Search for the cell housing the specified text and yield its [X, Y] center coordinate. 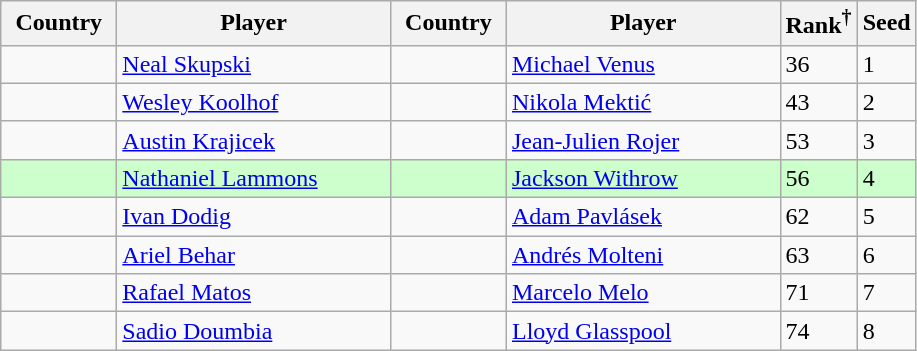
7 [886, 293]
Nikola Mektić [643, 102]
2 [886, 102]
74 [818, 331]
71 [818, 293]
43 [818, 102]
36 [818, 64]
Neal Skupski [254, 64]
4 [886, 178]
5 [886, 217]
Adam Pavlásek [643, 217]
53 [818, 140]
Rank† [818, 24]
1 [886, 64]
Jean-Julien Rojer [643, 140]
Sadio Doumbia [254, 331]
Rafael Matos [254, 293]
Nathaniel Lammons [254, 178]
6 [886, 255]
Austin Krajicek [254, 140]
Michael Venus [643, 64]
63 [818, 255]
Wesley Koolhof [254, 102]
62 [818, 217]
Marcelo Melo [643, 293]
Andrés Molteni [643, 255]
8 [886, 331]
Ivan Dodig [254, 217]
Jackson Withrow [643, 178]
Lloyd Glasspool [643, 331]
Seed [886, 24]
56 [818, 178]
Ariel Behar [254, 255]
3 [886, 140]
